Identify which cell holds the provided text, then report its [X, Y] central coordinate. 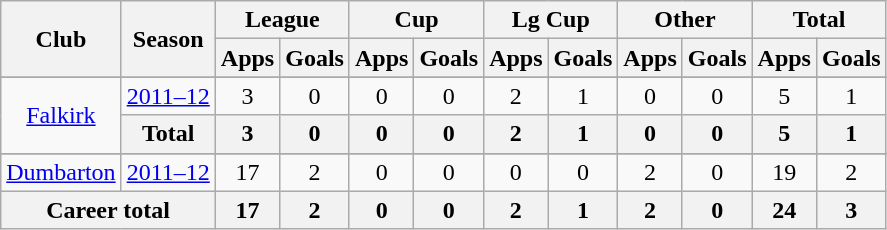
Falkirk [61, 115]
Club [61, 39]
Lg Cup [551, 20]
Cup [416, 20]
19 [784, 172]
Season [168, 39]
24 [784, 210]
League [282, 20]
Other [685, 20]
Dumbarton [61, 172]
Career total [108, 210]
